Determine the [X, Y] coordinate at the center of the cell enclosing the given text.  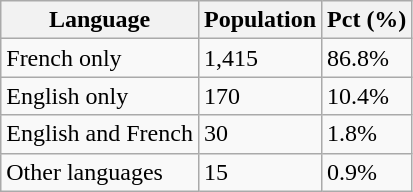
0.9% [367, 172]
170 [260, 96]
1.8% [367, 134]
Population [260, 20]
Language [100, 20]
15 [260, 172]
30 [260, 134]
Other languages [100, 172]
English only [100, 96]
Pct (%) [367, 20]
1,415 [260, 58]
10.4% [367, 96]
English and French [100, 134]
86.8% [367, 58]
French only [100, 58]
